Identify which cell holds the provided text, then report its (x, y) central coordinate. 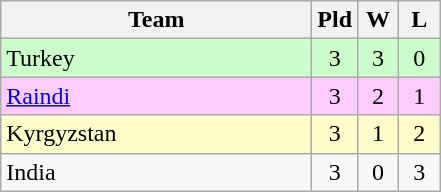
Kyrgyzstan (156, 134)
Turkey (156, 58)
Team (156, 20)
Pld (335, 20)
W (378, 20)
L (420, 20)
India (156, 172)
Raindi (156, 96)
